Return the [X, Y] coordinate for the center point of the cell that contains the specified text.  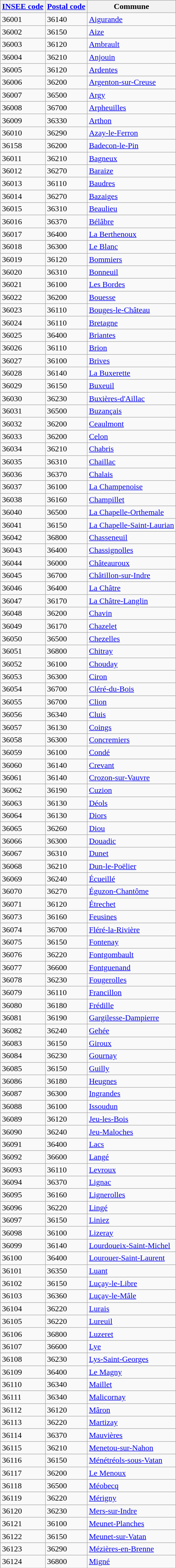
36092 [23, 1157]
36063 [23, 803]
Lingé [132, 1208]
36015 [23, 209]
36078 [23, 980]
36061 [23, 778]
36047 [23, 601]
36118 [23, 1486]
36117 [23, 1473]
Chitray [132, 651]
36064 [23, 816]
Clion [132, 702]
Cluis [132, 714]
36023 [23, 310]
36053 [23, 677]
36066 [23, 841]
36042 [23, 537]
La Chapelle-Orthemale [132, 512]
Frédille [132, 1005]
36084 [23, 1056]
Champillet [132, 500]
36089 [23, 1119]
36076 [23, 955]
36088 [23, 1106]
36095 [23, 1195]
Badecon-le-Pin [132, 145]
36034 [23, 449]
Lizeray [132, 1233]
Bagneux [132, 158]
Le Blanc [132, 247]
Gournay [132, 1056]
Commune [132, 7]
36350 [66, 1271]
Ambrault [132, 45]
36158 [23, 145]
Luant [132, 1271]
Celon [132, 436]
36079 [23, 993]
Lourdoueix-Saint-Michel [132, 1245]
36032 [23, 424]
36081 [23, 1018]
36074 [23, 929]
La Champenoise [132, 487]
36004 [23, 57]
36027 [23, 360]
Buzançais [132, 411]
Ménétréols-sous-Vatan [132, 1460]
36037 [23, 487]
36001 [23, 19]
Douadic [132, 841]
36062 [23, 790]
36260 [66, 828]
Bretagne [132, 323]
36011 [23, 158]
36080 [23, 1005]
36044 [23, 563]
36006 [23, 82]
Jeu-Maloches [132, 1132]
Crevant [132, 765]
36108 [23, 1359]
36109 [23, 1372]
Mers-sur-Indre [132, 1511]
Chaillac [132, 462]
Aigurande [132, 19]
36115 [23, 1448]
36014 [23, 196]
36050 [23, 639]
36058 [23, 740]
Fougerolles [132, 980]
Ciron [132, 677]
36121 [23, 1523]
36111 [23, 1397]
Azay-le-Ferron [132, 133]
Chasseneuil [132, 537]
36005 [23, 70]
Les Bordes [132, 285]
36041 [23, 525]
Le Magny [132, 1372]
36077 [23, 968]
Gehée [132, 1031]
Heugnes [132, 1081]
36000 [66, 563]
La Chapelle-Saint-Laurian [132, 525]
36057 [23, 727]
36018 [23, 247]
Chassignolles [132, 550]
Malicornay [132, 1397]
36067 [23, 854]
La Châtre [132, 588]
36013 [23, 184]
36020 [23, 272]
Giroux [132, 1043]
Étrechet [132, 904]
36096 [23, 1208]
Fléré-la-Rivière [132, 929]
Ardentes [132, 70]
36055 [23, 702]
Lys-Saint-Georges [132, 1359]
Argenton-sur-Creuse [132, 82]
Beaulieu [132, 209]
36070 [23, 891]
36040 [23, 512]
36116 [23, 1460]
Arthon [132, 120]
Meunet-sur-Vatan [132, 1536]
36052 [23, 664]
Cuzion [132, 790]
Mérigny [132, 1498]
36009 [23, 120]
36029 [23, 386]
36083 [23, 1043]
Chalais [132, 474]
Francillon [132, 993]
Lye [132, 1346]
Chavin [132, 613]
Martizay [132, 1423]
Châtillon-sur-Indre [132, 576]
Concremiers [132, 740]
Le Menoux [132, 1473]
36010 [23, 133]
Bouesse [132, 297]
Guilly [132, 1068]
Baudres [132, 184]
36090 [23, 1132]
Menetou-sur-Nahon [132, 1448]
36105 [23, 1321]
Bazaiges [132, 196]
Chouday [132, 664]
Aize [132, 32]
Feusines [132, 917]
Brives [132, 360]
36330 [66, 120]
36106 [23, 1334]
36002 [23, 32]
Diou [132, 828]
Buxeuil [132, 386]
Luçay-le-Libre [132, 1283]
36019 [23, 259]
36101 [23, 1271]
Liniez [132, 1220]
Lacs [132, 1144]
Briantes [132, 335]
Déols [132, 803]
36086 [23, 1081]
Issoudun [132, 1106]
Postal code [66, 7]
36046 [23, 588]
Gargilesse-Dampierre [132, 1018]
36360 [66, 1296]
36082 [23, 1031]
36007 [23, 95]
Coings [132, 727]
36097 [23, 1220]
36107 [23, 1346]
Fontenay [132, 942]
Mézières-en-Brenne [132, 1549]
Crozon-sur-Vauvre [132, 778]
36049 [23, 626]
Lignac [132, 1182]
36069 [23, 879]
36073 [23, 917]
36012 [23, 171]
36025 [23, 335]
36045 [23, 576]
Fontgombault [132, 955]
36119 [23, 1498]
36068 [23, 866]
Châteauroux [132, 563]
Ingrandes [132, 1094]
Éguzon-Chantôme [132, 891]
36048 [23, 613]
36051 [23, 651]
36038 [23, 500]
36056 [23, 714]
36103 [23, 1296]
Écueillé [132, 879]
Maillet [132, 1385]
36102 [23, 1283]
36091 [23, 1144]
36030 [23, 399]
Brion [132, 348]
Meunet-Planches [132, 1523]
36122 [23, 1536]
36098 [23, 1233]
36033 [23, 436]
Lureuil [132, 1321]
36124 [23, 1561]
36024 [23, 323]
36008 [23, 108]
36016 [23, 222]
Luzeret [132, 1334]
Bouges-le-Château [132, 310]
Jeu-les-Bois [132, 1119]
INSEE code [23, 7]
Bélâbre [132, 222]
36093 [23, 1169]
36112 [23, 1410]
Luçay-le-Mâle [132, 1296]
Méobecq [132, 1486]
36026 [23, 348]
36113 [23, 1423]
Anjouin [132, 57]
Arpheuilles [132, 108]
36071 [23, 904]
36003 [23, 45]
36054 [23, 689]
36031 [23, 411]
Chabris [132, 449]
Bonneuil [132, 272]
Migné [132, 1561]
36017 [23, 234]
Lurais [132, 1309]
Buxières-d'Aillac [132, 399]
36104 [23, 1309]
Condé [132, 752]
36036 [23, 474]
36021 [23, 285]
36094 [23, 1182]
Mauvières [132, 1435]
36059 [23, 752]
Dun-le-Poëlier [132, 866]
Argy [132, 95]
36035 [23, 462]
Lourouer-Saint-Laurent [132, 1258]
Chezelles [132, 639]
Lignerolles [132, 1195]
Cléré-du-Bois [132, 689]
36022 [23, 297]
36075 [23, 942]
Mâron [132, 1410]
Diors [132, 816]
La Berthenoux [132, 234]
Langé [132, 1157]
Levroux [132, 1169]
Dunet [132, 854]
36028 [23, 373]
Bommiers [132, 259]
36085 [23, 1068]
36065 [23, 828]
36099 [23, 1245]
La Châtre-Langlin [132, 601]
36087 [23, 1094]
36043 [23, 550]
Fontguenand [132, 968]
Ceaulmont [132, 424]
Baraize [132, 171]
36123 [23, 1549]
36060 [23, 765]
36114 [23, 1435]
La Buxerette [132, 373]
Chazelet [132, 626]
